Return (x, y) of the center of cell containing provided text 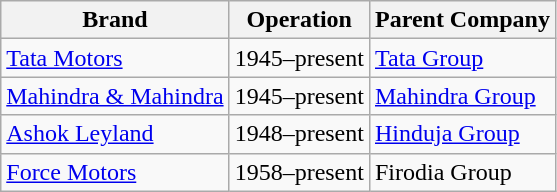
Brand (115, 20)
1948–present (299, 134)
Tata Motors (115, 58)
Firodia Group (462, 172)
Ashok Leyland (115, 134)
Operation (299, 20)
Force Motors (115, 172)
Mahindra & Mahindra (115, 96)
Hinduja Group (462, 134)
1958–present (299, 172)
Parent Company (462, 20)
Tata Group (462, 58)
Mahindra Group (462, 96)
